Return the (X, Y) coordinate for the center point of the cell that contains the specified text.  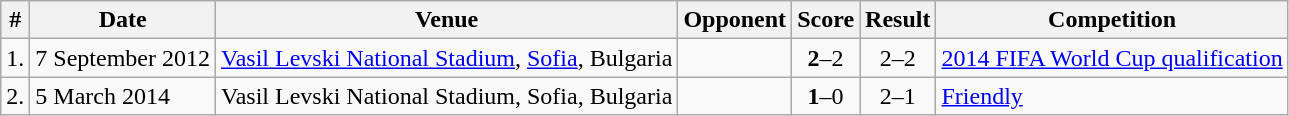
2014 FIFA World Cup qualification (1112, 58)
Opponent (735, 20)
5 March 2014 (123, 96)
Venue (447, 20)
Result (898, 20)
2. (16, 96)
Competition (1112, 20)
1–0 (826, 96)
1. (16, 58)
Score (826, 20)
2–1 (898, 96)
Friendly (1112, 96)
# (16, 20)
Date (123, 20)
7 September 2012 (123, 58)
